Scan for the cell matching the given text and deliver its [X, Y] coordinate at center. 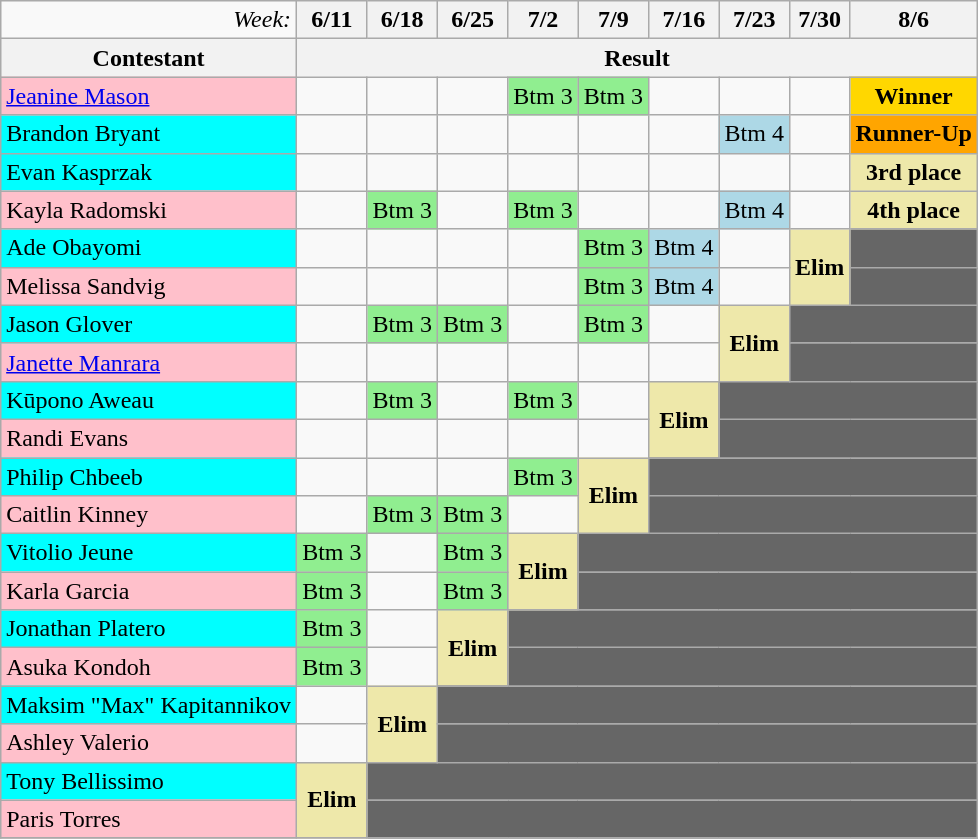
Brandon Bryant [149, 134]
Paris Torres [149, 819]
8/6 [914, 20]
3rd place [914, 172]
Winner [914, 96]
Melissa Sandvig [149, 286]
Jeanine Mason [149, 96]
7/30 [819, 20]
Jason Glover [149, 324]
7/16 [684, 20]
Asuka Kondoh [149, 667]
4th place [914, 210]
7/23 [754, 20]
6/11 [332, 20]
Contestant [149, 58]
6/18 [402, 20]
Runner-Up [914, 134]
Week: [149, 20]
Kūpono Aweau [149, 400]
Kayla Radomski [149, 210]
7/9 [613, 20]
Result [638, 58]
Maksim "Max" Kapitannikov [149, 705]
Karla Garcia [149, 591]
Ade Obayomi [149, 248]
Ashley Valerio [149, 743]
Tony Bellissimo [149, 781]
Caitlin Kinney [149, 515]
Philip Chbeeb [149, 477]
Randi Evans [149, 438]
Vitolio Jeune [149, 553]
6/25 [472, 20]
Jonathan Platero [149, 629]
7/2 [543, 20]
Janette Manrara [149, 362]
Evan Kasprzak [149, 172]
